Provide the (x, y) coordinate of the cell's center where the given text is located.  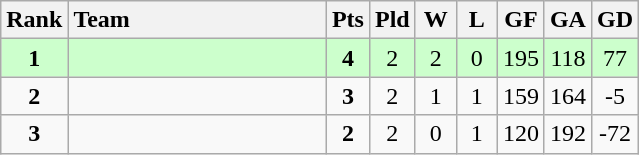
-5 (614, 96)
Pld (392, 20)
4 (348, 58)
Team (198, 20)
192 (568, 134)
77 (614, 58)
GD (614, 20)
195 (520, 58)
-72 (614, 134)
Rank (34, 20)
164 (568, 96)
118 (568, 58)
Pts (348, 20)
W (436, 20)
L (476, 20)
159 (520, 96)
GA (568, 20)
120 (520, 134)
GF (520, 20)
